Detect which cell encompasses the target text, then output its [X, Y] center coordinate. 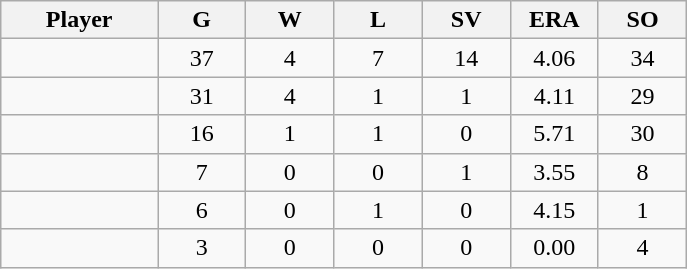
0.00 [554, 248]
Player [80, 20]
14 [466, 58]
3 [202, 248]
4.06 [554, 58]
5.71 [554, 134]
4.15 [554, 210]
31 [202, 96]
SV [466, 20]
30 [642, 134]
8 [642, 172]
4.11 [554, 96]
34 [642, 58]
3.55 [554, 172]
16 [202, 134]
L [378, 20]
ERA [554, 20]
SO [642, 20]
6 [202, 210]
W [290, 20]
G [202, 20]
29 [642, 96]
37 [202, 58]
